Pinpoint the cell where the given text exists, returning its (x, y) midpoint coordinate. 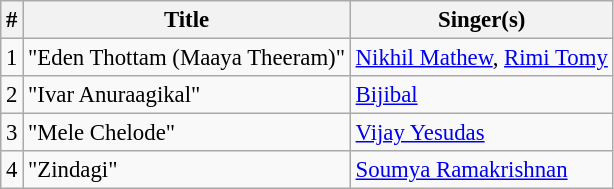
2 (12, 95)
1 (12, 58)
Title (187, 20)
Soumya Ramakrishnan (482, 170)
4 (12, 170)
"Ivar Anuraagikal" (187, 95)
"Mele Chelode" (187, 133)
Singer(s) (482, 20)
"Eden Thottam (Maaya Theeram)" (187, 58)
3 (12, 133)
Vijay Yesudas (482, 133)
"Zindagi" (187, 170)
Nikhil Mathew, Rimi Tomy (482, 58)
# (12, 20)
Bijibal (482, 95)
